Determine the [X, Y] coordinate at the center of the cell enclosing the given text.  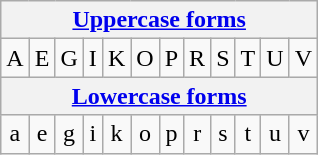
i [92, 134]
T [248, 58]
P [171, 58]
A [15, 58]
v [303, 134]
E [42, 58]
V [303, 58]
Lowercase forms [160, 96]
s [223, 134]
O [145, 58]
G [69, 58]
Uppercase forms [160, 20]
U [275, 58]
o [145, 134]
K [116, 58]
R [198, 58]
k [116, 134]
S [223, 58]
g [69, 134]
t [248, 134]
p [171, 134]
e [42, 134]
r [198, 134]
u [275, 134]
a [15, 134]
I [92, 58]
